Identify which cell holds the provided text, then report its (x, y) central coordinate. 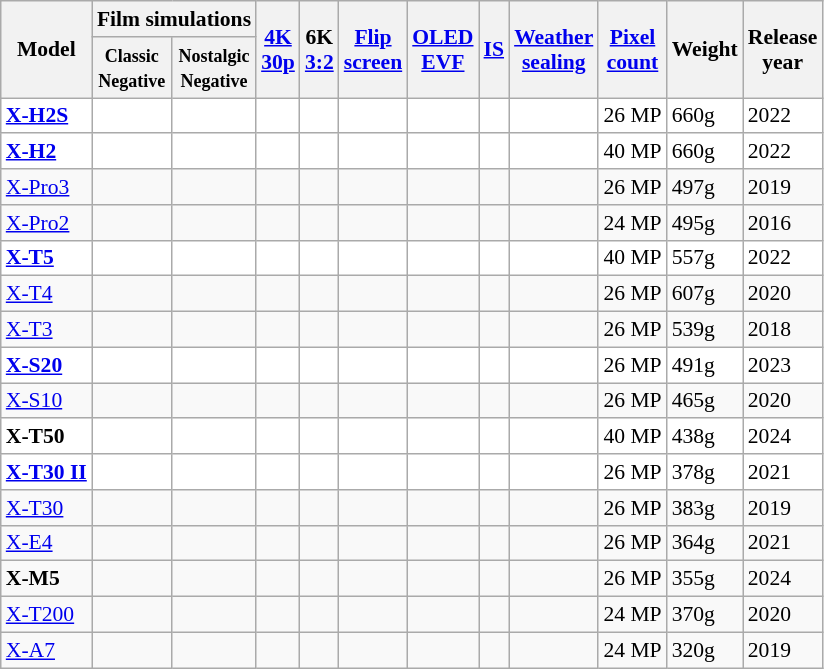
4K30p (278, 50)
X-T50 (46, 437)
607g (705, 294)
557g (705, 258)
X-S10 (46, 401)
Weathersealing (554, 50)
6K3:2 (320, 50)
NostalgicNegative (214, 68)
2016 (783, 223)
495g (705, 223)
X-T5 (46, 258)
370g (705, 615)
Flipscreen (373, 50)
383g (705, 508)
Pixelcount (632, 50)
Releaseyear (783, 50)
X-T4 (46, 294)
320g (705, 650)
X-Pro2 (46, 223)
2018 (783, 330)
X-H2S (46, 116)
IS (494, 50)
539g (705, 330)
491g (705, 365)
X-H2 (46, 152)
497g (705, 187)
Weight (705, 50)
355g (705, 579)
378g (705, 472)
OLEDEVF (442, 50)
465g (705, 401)
X-T3 (46, 330)
X-E4 (46, 543)
364g (705, 543)
X-A7 (46, 650)
2023 (783, 365)
438g (705, 437)
Film simulations (174, 19)
X-T30 (46, 508)
X-S20 (46, 365)
X-Pro3 (46, 187)
X-M5 (46, 579)
ClassicNegative (132, 68)
X-T200 (46, 615)
X-T30 II (46, 472)
Model (46, 50)
